Detect which cell encompasses the target text, then output its (X, Y) center coordinate. 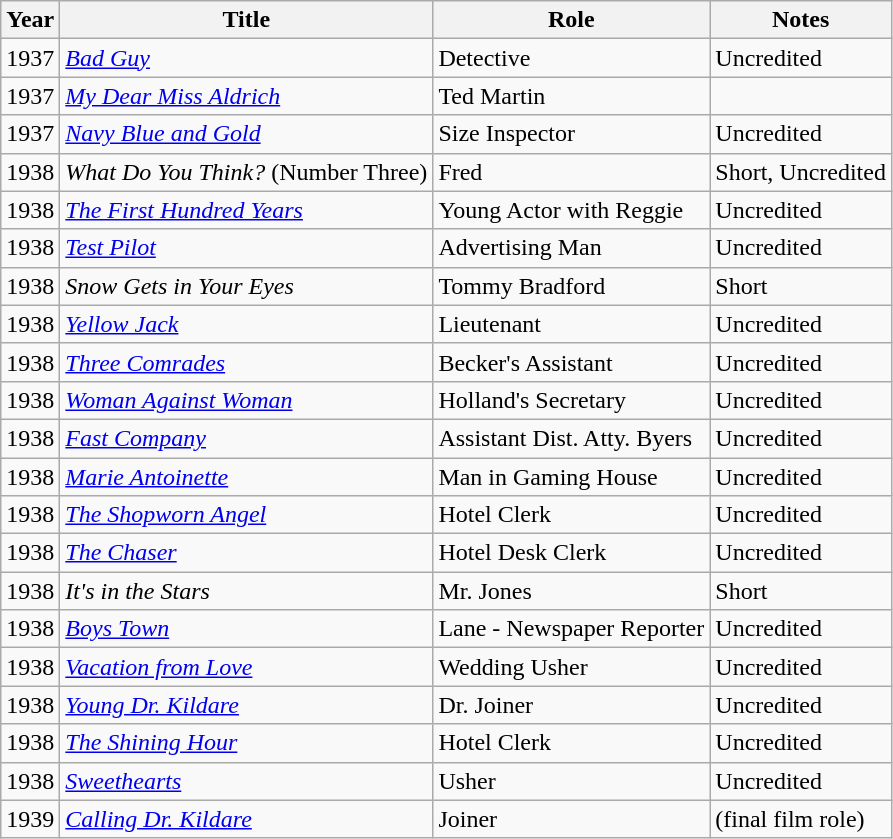
My Dear Miss Aldrich (246, 96)
Lane - Newspaper Reporter (572, 629)
Vacation from Love (246, 667)
Role (572, 20)
Assistant Dist. Atty. Byers (572, 438)
Mr. Jones (572, 591)
Detective (572, 58)
Young Actor with Reggie (572, 210)
The Shopworn Angel (246, 515)
It's in the Stars (246, 591)
Snow Gets in Your Eyes (246, 286)
Bad Guy (246, 58)
The Shining Hour (246, 743)
Hotel Desk Clerk (572, 553)
Notes (801, 20)
Test Pilot (246, 248)
Ted Martin (572, 96)
Wedding Usher (572, 667)
Tommy Bradford (572, 286)
1939 (30, 819)
The First Hundred Years (246, 210)
Calling Dr. Kildare (246, 819)
Man in Gaming House (572, 477)
Year (30, 20)
Fast Company (246, 438)
Title (246, 20)
Joiner (572, 819)
Three Comrades (246, 362)
Boys Town (246, 629)
Woman Against Woman (246, 400)
Yellow Jack (246, 324)
Lieutenant (572, 324)
Size Inspector (572, 134)
Navy Blue and Gold (246, 134)
Dr. Joiner (572, 705)
Short, Uncredited (801, 172)
Marie Antoinette (246, 477)
Fred (572, 172)
Becker's Assistant (572, 362)
Young Dr. Kildare (246, 705)
Advertising Man (572, 248)
Sweethearts (246, 781)
The Chaser (246, 553)
Usher (572, 781)
What Do You Think? (Number Three) (246, 172)
Holland's Secretary (572, 400)
(final film role) (801, 819)
